Pinpoint the cell where the given text exists, returning its (x, y) midpoint coordinate. 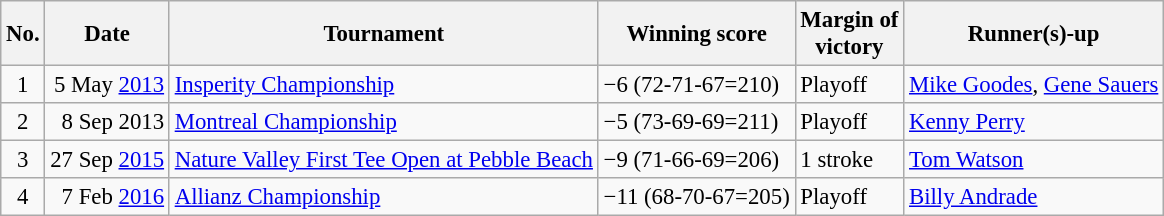
Tom Watson (1034, 160)
5 May 2013 (107, 85)
Tournament (384, 34)
No. (23, 34)
Winning score (696, 34)
Margin ofvictory (850, 34)
−6 (72-71-67=210) (696, 85)
Billy Andrade (1034, 197)
−11 (68-70-67=205) (696, 197)
1 stroke (850, 160)
27 Sep 2015 (107, 160)
3 (23, 160)
Montreal Championship (384, 122)
Runner(s)-up (1034, 34)
−5 (73-69-69=211) (696, 122)
−9 (71-66-69=206) (696, 160)
Kenny Perry (1034, 122)
Allianz Championship (384, 197)
Nature Valley First Tee Open at Pebble Beach (384, 160)
7 Feb 2016 (107, 197)
1 (23, 85)
4 (23, 197)
2 (23, 122)
8 Sep 2013 (107, 122)
Date (107, 34)
Insperity Championship (384, 85)
Mike Goodes, Gene Sauers (1034, 85)
